Find where the given text appears and provide that cell's center as (x, y) coordinate. 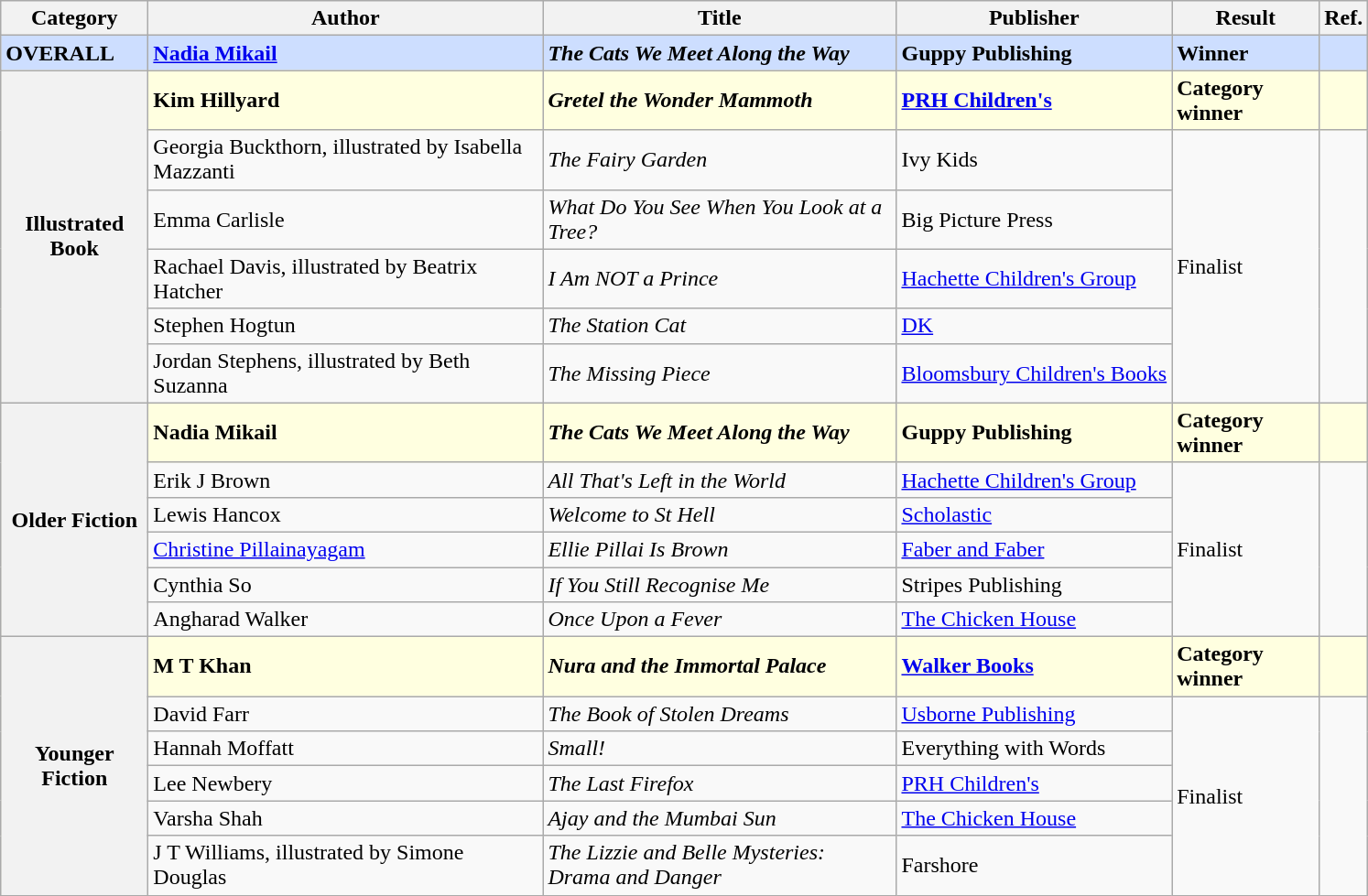
Gretel the Wonder Mammoth (720, 101)
The Fairy Garden (720, 159)
Ajay and the Mumbai Sun (720, 818)
Emma Carlisle (346, 220)
Usborne Publishing (1035, 714)
Erik J Brown (346, 480)
If You Still Recognise Me (720, 585)
Jordan Stephens, illustrated by Beth Suzanna (346, 373)
Ellie Pillai Is Brown (720, 549)
Illustrated Book (75, 236)
Ivy Kids (1035, 159)
Scholastic (1035, 514)
Angharad Walker (346, 620)
M T Khan (346, 666)
Title (720, 18)
Faber and Faber (1035, 549)
Younger Fiction (75, 766)
Result (1245, 18)
Walker Books (1035, 666)
The Missing Piece (720, 373)
Kim Hillyard (346, 101)
Christine Pillainayagam (346, 549)
Georgia Buckthorn, illustrated by Isabella Mazzanti (346, 159)
Older Fiction (75, 520)
Once Upon a Fever (720, 620)
Bloomsbury Children's Books (1035, 373)
Lewis Hancox (346, 514)
Stripes Publishing (1035, 585)
Cynthia So (346, 585)
OVERALL (75, 53)
The Book of Stolen Dreams (720, 714)
Ref. (1344, 18)
Hannah Moffatt (346, 749)
Stephen Hogtun (346, 326)
DK (1035, 326)
The Lizzie and Belle Mysteries: Drama and Danger (720, 866)
Nura and the Immortal Palace (720, 666)
What Do You See When You Look at a Tree? (720, 220)
Author (346, 18)
The Station Cat (720, 326)
All That's Left in the World (720, 480)
Farshore (1035, 866)
Winner (1245, 53)
Category (75, 18)
Varsha Shah (346, 818)
Welcome to St Hell (720, 514)
Everything with Words (1035, 749)
Rachael Davis, illustrated by Beatrix Hatcher (346, 278)
Publisher (1035, 18)
David Farr (346, 714)
Big Picture Press (1035, 220)
Lee Newbery (346, 783)
J T Williams, illustrated by Simone Douglas (346, 866)
I Am NOT a Prince (720, 278)
The Last Firefox (720, 783)
Small! (720, 749)
